Provide the [X, Y] coordinate of the cell's center where the given text is located.  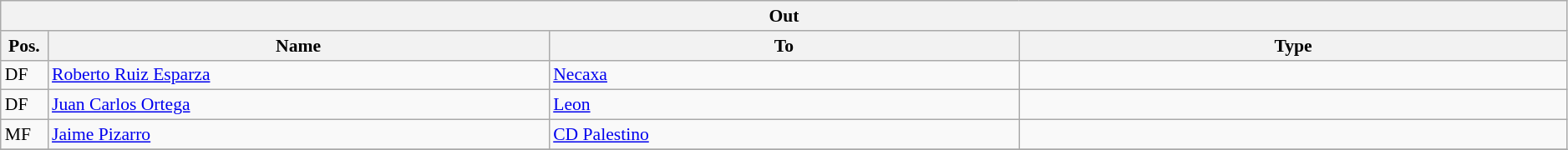
Juan Carlos Ortega [298, 105]
Type [1293, 46]
Jaime Pizarro [298, 135]
Pos. [24, 46]
Out [784, 16]
MF [24, 135]
Leon [784, 105]
Name [298, 46]
Necaxa [784, 75]
To [784, 46]
CD Palestino [784, 135]
Roberto Ruiz Esparza [298, 75]
